From the cell containing the given text, extract its center point as (x, y) coordinate. 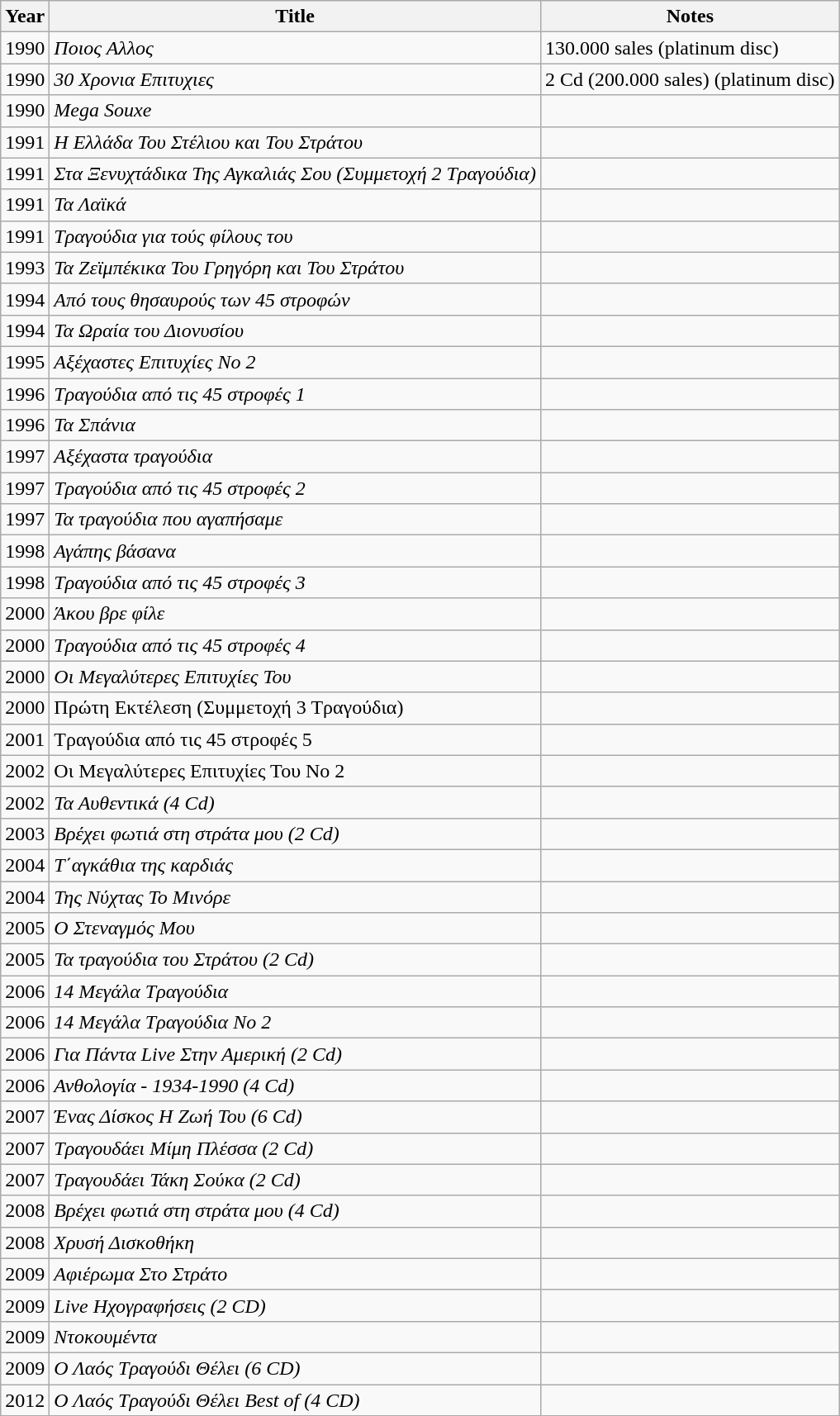
Αγάπης βάσανα (296, 551)
Χρυσή Δισκοθήκη (296, 1243)
Τ΄αγκάθια της καρδιάς (296, 865)
Τα Σπάνια (296, 425)
Title (296, 17)
Τραγουδάει Τάκη Σούκα (2 Cd) (296, 1180)
Αφιέρωμα Στο Στράτο (296, 1274)
Τα Ωραία του Διονυσίου (296, 330)
Πρώτη Εκτέλεση (Συμμετοχή 3 Τραγούδια) (296, 708)
Τραγούδια από τις 45 στροφές 5 (296, 739)
14 Μεγάλα Τραγούδια Νο 2 (296, 1023)
Ποιος Αλλος (296, 48)
Τα Αυθεντικά (4 Cd) (296, 802)
2003 (25, 834)
Οι Μεγαλύτερες Επιτυχίες Του (296, 677)
Ένας Δίσκος Η Ζωή Του (6 Cd) (296, 1117)
Τα Λαϊκά (296, 205)
Year (25, 17)
Τραγουδάει Μίμη Πλέσσα (2 Cd) (296, 1148)
14 Μεγάλα Τραγούδια (296, 991)
2001 (25, 739)
2012 (25, 1400)
Της Νύχτας Το Μινόρε (296, 896)
Από τους θησαυρούς των 45 στροφών (296, 299)
Ντοκουμέντα (296, 1337)
Στα Ξενυχτάδικα Της Αγκαλιάς Σου (Συμμετοχή 2 Τραγούδια) (296, 173)
Ο Λαός Τραγούδι Θέλει Best of (4 CD) (296, 1400)
2 Cd (200.000 sales) (platinum disc) (690, 79)
Ο Λαός Τραγούδι Θέλει (6 CD) (296, 1368)
1995 (25, 362)
Για Πάντα Live Στην Αμερική (2 Cd) (296, 1054)
1993 (25, 268)
Τραγούδια από τις 45 στροφές 2 (296, 488)
Τραγούδια από τις 45 στροφές 4 (296, 645)
Τα τραγούδια που αγαπήσαμε (296, 520)
30 Χρονια Επιτυχιες (296, 79)
Ανθολογία - 1934-1990 (4 Cd) (296, 1086)
Τα Ζεϊμπέκικα Του Γρηγόρη και Του Στράτου (296, 268)
Live Ηχογραφήσεις (2 CD) (296, 1305)
Βρέχει φωτιά στη στράτα μου (4 Cd) (296, 1211)
Οι Μεγαλύτερες Επιτυχίες Του Νο 2 (296, 771)
Άκου βρε φίλε (296, 614)
Τραγούδια για τούς φίλους του (296, 236)
130.000 sales (platinum disc) (690, 48)
Τραγούδια από τις 45 στροφές 1 (296, 394)
Mega Souxe (296, 111)
Αξέχαστα τραγούδια (296, 457)
Βρέχει φωτιά στη στράτα μου (2 Cd) (296, 834)
Τραγούδια από τις 45 στροφές 3 (296, 582)
Ο Στεναγμός Μου (296, 929)
Η Ελλάδα Του Στέλιου και Του Στράτου (296, 142)
Notes (690, 17)
Αξέχαστες Επιτυχίες Νο 2 (296, 362)
Τα τραγούδια του Στράτου (2 Cd) (296, 960)
